From the cell containing the given text, extract its center point as [x, y] coordinate. 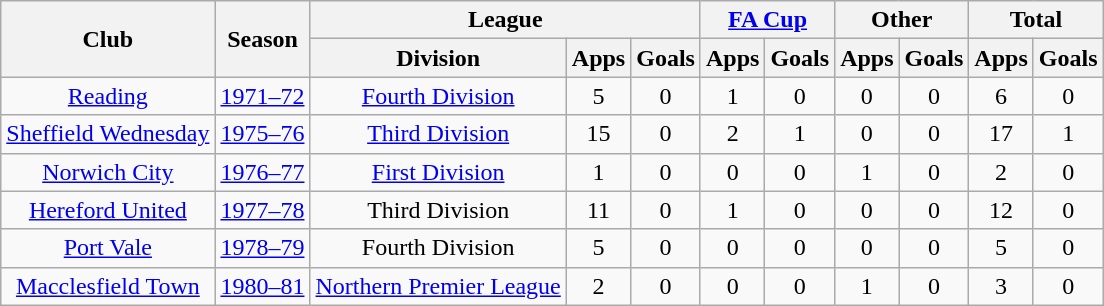
1971–72 [262, 96]
Season [262, 39]
Macclesfield Town [108, 286]
Sheffield Wednesday [108, 134]
1980–81 [262, 286]
Norwich City [108, 172]
1977–78 [262, 210]
1976–77 [262, 172]
FA Cup [767, 20]
12 [1001, 210]
Other [902, 20]
Reading [108, 96]
Port Vale [108, 248]
1975–76 [262, 134]
3 [1001, 286]
Northern Premier League [438, 286]
17 [1001, 134]
15 [598, 134]
League [505, 20]
Hereford United [108, 210]
6 [1001, 96]
First Division [438, 172]
1978–79 [262, 248]
11 [598, 210]
Total [1036, 20]
Club [108, 39]
Division [438, 58]
